Locate the cell with the specified text and output its (X, Y) center coordinate. 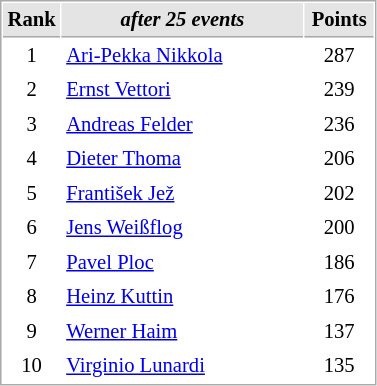
176 (340, 296)
Andreas Felder (183, 124)
137 (340, 332)
Points (340, 20)
202 (340, 194)
8 (32, 296)
2 (32, 90)
Jens Weißflog (183, 228)
6 (32, 228)
5 (32, 194)
10 (32, 366)
239 (340, 90)
František Jež (183, 194)
Dieter Thoma (183, 158)
4 (32, 158)
after 25 events (183, 20)
135 (340, 366)
186 (340, 262)
287 (340, 56)
Ernst Vettori (183, 90)
Heinz Kuttin (183, 296)
7 (32, 262)
206 (340, 158)
Pavel Ploc (183, 262)
9 (32, 332)
3 (32, 124)
236 (340, 124)
200 (340, 228)
Rank (32, 20)
Virginio Lunardi (183, 366)
1 (32, 56)
Ari-Pekka Nikkola (183, 56)
Werner Haim (183, 332)
